Extract the [X, Y] coordinate from the center of the cell holding the provided text.  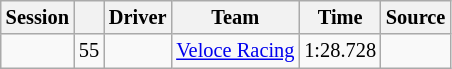
Source [416, 17]
Session [38, 17]
1:28.728 [340, 51]
Team [235, 17]
Veloce Racing [235, 51]
55 [89, 51]
Time [340, 17]
Driver [138, 17]
